For the text-containing cell, return its midpoint in [X, Y] coordinate format. 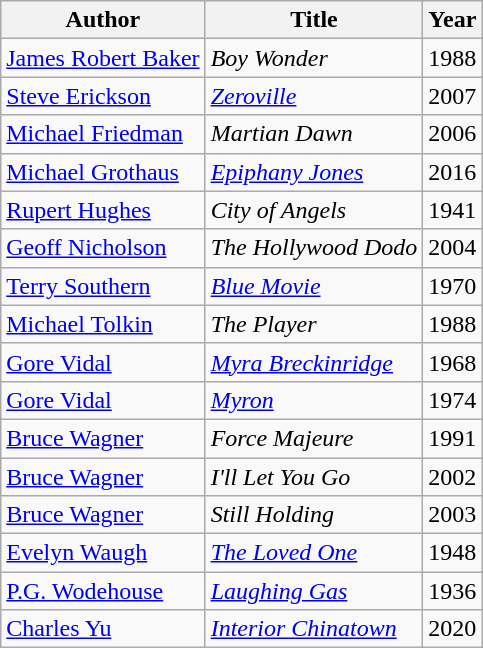
Martian Dawn [314, 134]
Boy Wonder [314, 58]
The Loved One [314, 553]
2007 [452, 96]
Still Holding [314, 515]
Charles Yu [103, 629]
Force Majeure [314, 438]
Epiphany Jones [314, 172]
P.G. Wodehouse [103, 591]
Myra Breckinridge [314, 362]
James Robert Baker [103, 58]
Blue Movie [314, 286]
Interior Chinatown [314, 629]
2004 [452, 248]
1968 [452, 362]
Zeroville [314, 96]
I'll Let You Go [314, 477]
Michael Friedman [103, 134]
2020 [452, 629]
Michael Tolkin [103, 324]
2003 [452, 515]
2006 [452, 134]
Year [452, 20]
The Player [314, 324]
1974 [452, 400]
Myron [314, 400]
Author [103, 20]
1970 [452, 286]
Michael Grothaus [103, 172]
1941 [452, 210]
Rupert Hughes [103, 210]
The Hollywood Dodo [314, 248]
1991 [452, 438]
2002 [452, 477]
Steve Erickson [103, 96]
Title [314, 20]
Evelyn Waugh [103, 553]
City of Angels [314, 210]
Laughing Gas [314, 591]
1948 [452, 553]
1936 [452, 591]
Terry Southern [103, 286]
Geoff Nicholson [103, 248]
2016 [452, 172]
